Determine the [X, Y] coordinate at the center of the cell enclosing the given text.  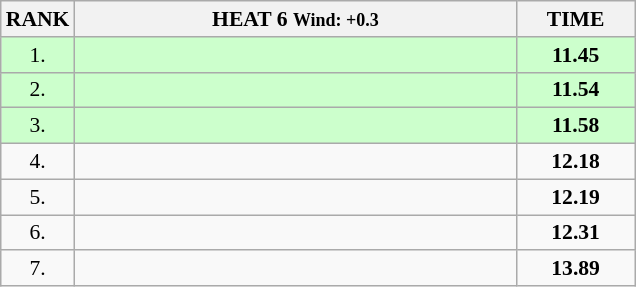
1. [38, 55]
4. [38, 162]
TIME [576, 19]
RANK [38, 19]
6. [38, 233]
12.31 [576, 233]
13.89 [576, 269]
12.19 [576, 197]
11.54 [576, 90]
HEAT 6 Wind: +0.3 [295, 19]
11.58 [576, 126]
7. [38, 269]
3. [38, 126]
5. [38, 197]
2. [38, 90]
12.18 [576, 162]
11.45 [576, 55]
